Extract the (X, Y) coordinate from the center of the cell holding the provided text.  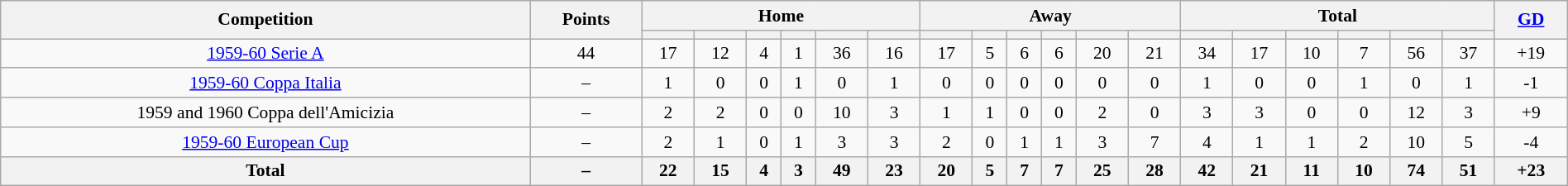
+19 (1531, 53)
22 (668, 171)
+23 (1531, 171)
+9 (1531, 112)
49 (842, 171)
74 (1416, 171)
15 (719, 171)
11 (1312, 171)
GD (1531, 20)
16 (893, 53)
36 (842, 53)
25 (1102, 171)
1959-60 European Cup (265, 141)
56 (1416, 53)
34 (1207, 53)
-1 (1531, 83)
-4 (1531, 141)
Points (586, 20)
Home (781, 16)
44 (586, 53)
1959-60 Coppa Italia (265, 83)
28 (1154, 171)
51 (1469, 171)
1959-60 Serie A (265, 53)
Away (1050, 16)
1959 and 1960 Coppa dell'Amicizia (265, 112)
37 (1469, 53)
42 (1207, 171)
23 (893, 171)
Competition (265, 20)
